Find where the given text appears and provide that cell's center as (x, y) coordinate. 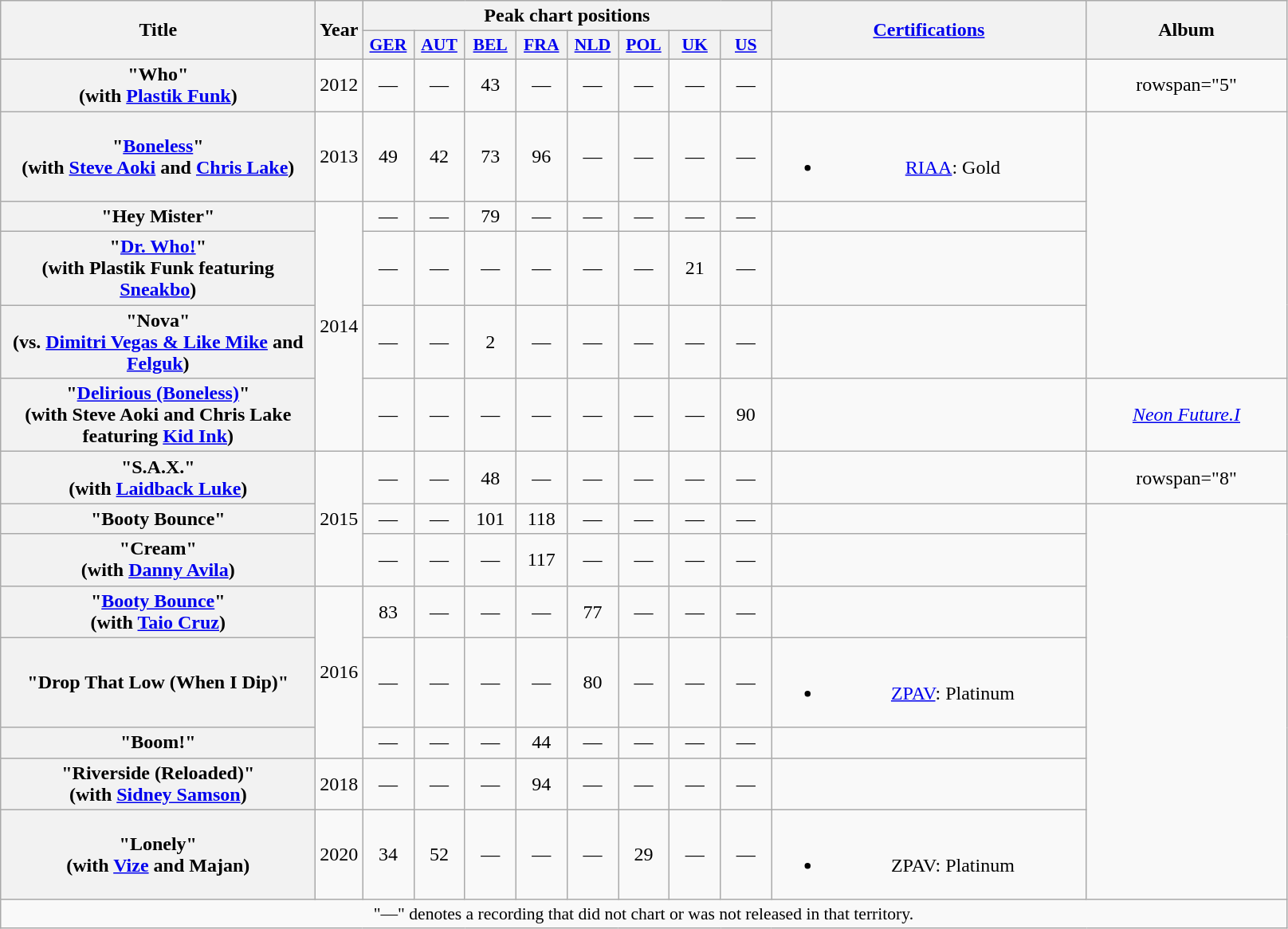
US (746, 45)
2013 (340, 156)
2012 (340, 84)
42 (439, 156)
"Drop That Low (When I Dip)" (158, 682)
"Dr. Who!" (with Plastik Funk featuring Sneakbo) (158, 269)
Title (158, 30)
48 (490, 478)
NLD (592, 45)
Certifications (929, 30)
"Boom!" (158, 743)
2014 (340, 327)
2 (490, 342)
"Riverside (Reloaded)" (with Sidney Samson) (158, 784)
"Who" (with Plastik Funk) (158, 84)
77 (592, 612)
FRA (541, 45)
rowspan="8" (1186, 478)
rowspan="5" (1186, 84)
96 (541, 156)
34 (388, 854)
"Boneless" (with Steve Aoki and Chris Lake) (158, 156)
52 (439, 854)
Neon Future.I (1186, 415)
83 (388, 612)
94 (541, 784)
73 (490, 156)
117 (541, 559)
UK (695, 45)
2018 (340, 784)
21 (695, 269)
"—" denotes a recording that did not chart or was not released in that territory. (644, 914)
RIAA: Gold (929, 156)
"Booty Bounce" (158, 519)
AUT (439, 45)
90 (746, 415)
44 (541, 743)
2016 (340, 672)
BEL (490, 45)
"Booty Bounce" (with Taio Cruz) (158, 612)
POL (644, 45)
"Lonely"(with Vize and Majan) (158, 854)
"Delirious (Boneless)" (with Steve Aoki and Chris Lake featuring Kid Ink) (158, 415)
29 (644, 854)
43 (490, 84)
118 (541, 519)
Year (340, 30)
"Hey Mister" (158, 217)
80 (592, 682)
"S.A.X." (with Laidback Luke) (158, 478)
101 (490, 519)
Album (1186, 30)
2020 (340, 854)
Peak chart positions (567, 16)
79 (490, 217)
2015 (340, 519)
"Nova" (vs. Dimitri Vegas & Like Mike and Felguk) (158, 342)
49 (388, 156)
GER (388, 45)
"Cream" (with Danny Avila) (158, 559)
